From the cell containing the given text, extract its center point as (X, Y) coordinate. 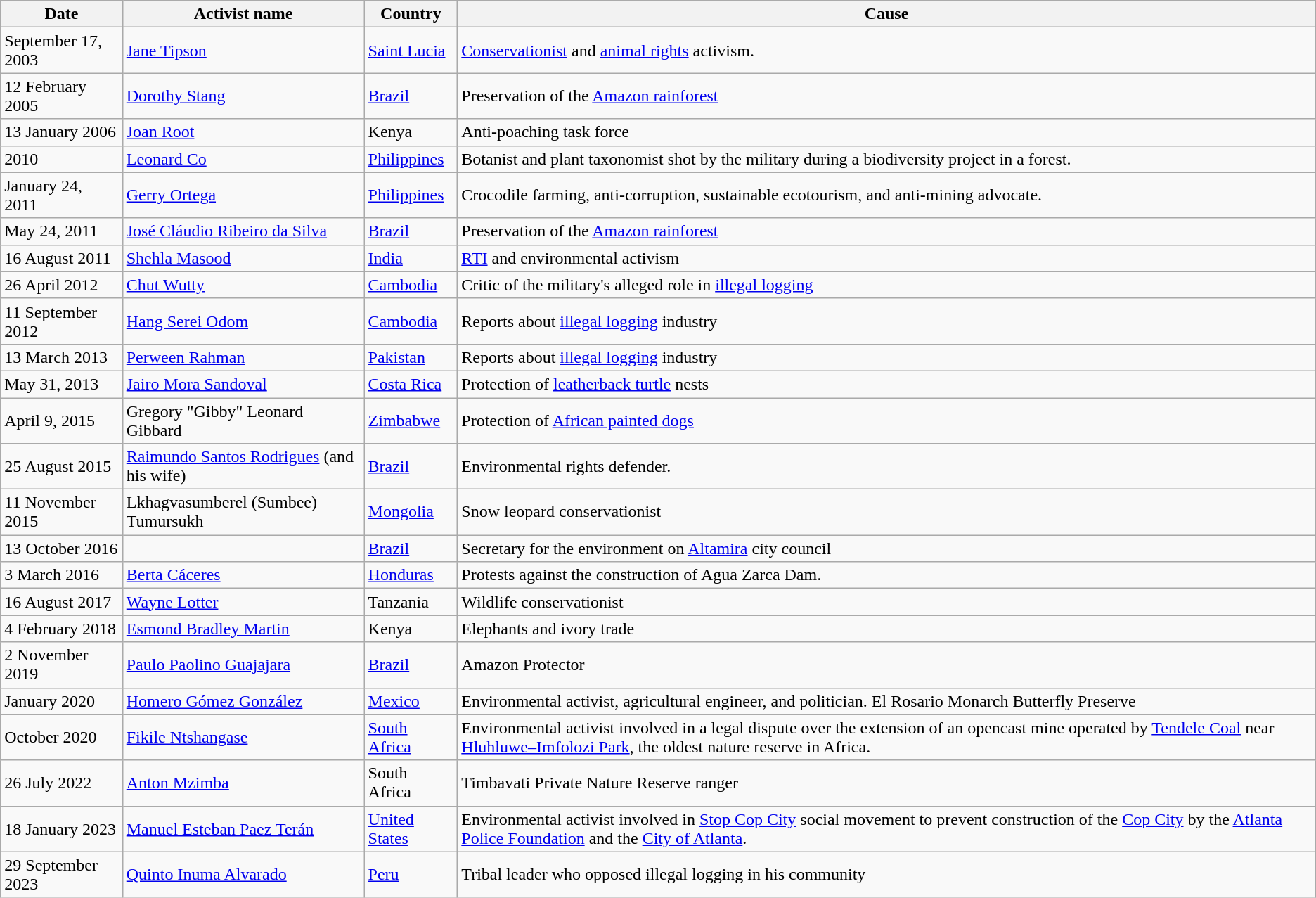
3 March 2016 (62, 575)
Snow leopard conservationist (886, 512)
18 January 2023 (62, 828)
16 August 2017 (62, 602)
January 2020 (62, 701)
Amazon Protector (886, 665)
Protection of leatherback turtle nests (886, 384)
Quinto Inuma Alvarado (243, 875)
September 17, 2003 (62, 51)
11 November 2015 (62, 512)
Manuel Esteban Paez Terán (243, 828)
Anti-poaching task force (886, 132)
13 March 2013 (62, 357)
Zimbabwe (411, 421)
26 July 2022 (62, 783)
12 February 2005 (62, 96)
Paulo Paolino Guajajara (243, 665)
Homero Gómez González (243, 701)
April 9, 2015 (62, 421)
Anton Mzimba (243, 783)
Tanzania (411, 602)
Costa Rica (411, 384)
13 October 2016 (62, 549)
29 September 2023 (62, 875)
Dorothy Stang (243, 96)
Critic of the military's alleged role in illegal logging (886, 285)
Date (62, 14)
May 31, 2013 (62, 384)
Wayne Lotter (243, 602)
Raimundo Santos Rodrigues (and his wife) (243, 467)
4 February 2018 (62, 629)
Honduras (411, 575)
13 January 2006 (62, 132)
Chut Wutty (243, 285)
11 September 2012 (62, 321)
Crocodile farming, anti-corruption, sustainable ecotourism, and anti-mining advocate. (886, 195)
Jairo Mora Sandoval (243, 384)
Peru (411, 875)
Environmental rights defender. (886, 467)
José Cláudio Ribeiro da Silva (243, 231)
RTI and environmental activism (886, 258)
May 24, 2011 (62, 231)
Joan Root (243, 132)
Mongolia (411, 512)
United States (411, 828)
Gerry Ortega (243, 195)
Activist name (243, 14)
Leonard Co (243, 159)
Gregory "Gibby" Leonard Gibbard (243, 421)
Timbavati Private Nature Reserve ranger (886, 783)
Protection of African painted dogs (886, 421)
Environmental activist, agricultural engineer, and politician. El Rosario Monarch Butterfly Preserve (886, 701)
January 24, 2011 (62, 195)
25 August 2015 (62, 467)
2 November 2019 (62, 665)
Mexico (411, 701)
2010 (62, 159)
Esmond Bradley Martin (243, 629)
16 August 2011 (62, 258)
Protests against the construction of Agua Zarca Dam. (886, 575)
Shehla Masood (243, 258)
Botanist and plant taxonomist shot by the military during a biodiversity project in a forest. (886, 159)
Tribal leader who opposed illegal logging in his community (886, 875)
Fikile Ntshangase (243, 737)
Berta Cáceres (243, 575)
India (411, 258)
Cause (886, 14)
Hang Serei Odom (243, 321)
Pakistan (411, 357)
Conservationist and animal rights activism. (886, 51)
Elephants and ivory trade (886, 629)
Lkhagvasumberel (Sumbee) Tumursukh (243, 512)
Saint Lucia (411, 51)
Wildlife conservationist (886, 602)
Jane Tipson (243, 51)
Country (411, 14)
26 April 2012 (62, 285)
October 2020 (62, 737)
Perween Rahman (243, 357)
Secretary for the environment on Altamira city council (886, 549)
